Locate the cell with the specified text and output its (X, Y) center coordinate. 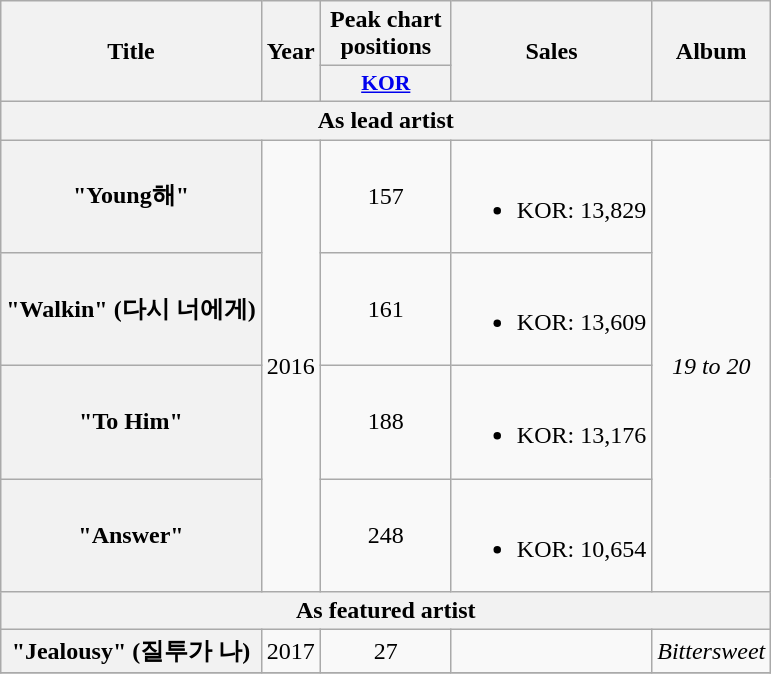
KOR: 13,609 (551, 310)
Bittersweet (712, 652)
"Young해" (131, 196)
Album (712, 52)
Year (290, 52)
2017 (290, 652)
"Answer" (131, 536)
188 (386, 422)
157 (386, 196)
Title (131, 52)
KOR (386, 84)
As lead artist (386, 120)
2016 (290, 366)
"Jealousy" (질투가 나) (131, 652)
27 (386, 652)
As featured artist (386, 611)
KOR: 13,176 (551, 422)
Sales (551, 52)
161 (386, 310)
KOR: 13,829 (551, 196)
"Walkin" (다시 너에게) (131, 310)
19 to 20 (712, 366)
KOR: 10,654 (551, 536)
248 (386, 536)
Peak chart positions (386, 34)
"To Him" (131, 422)
